Search for the cell housing the specified text and yield its [x, y] center coordinate. 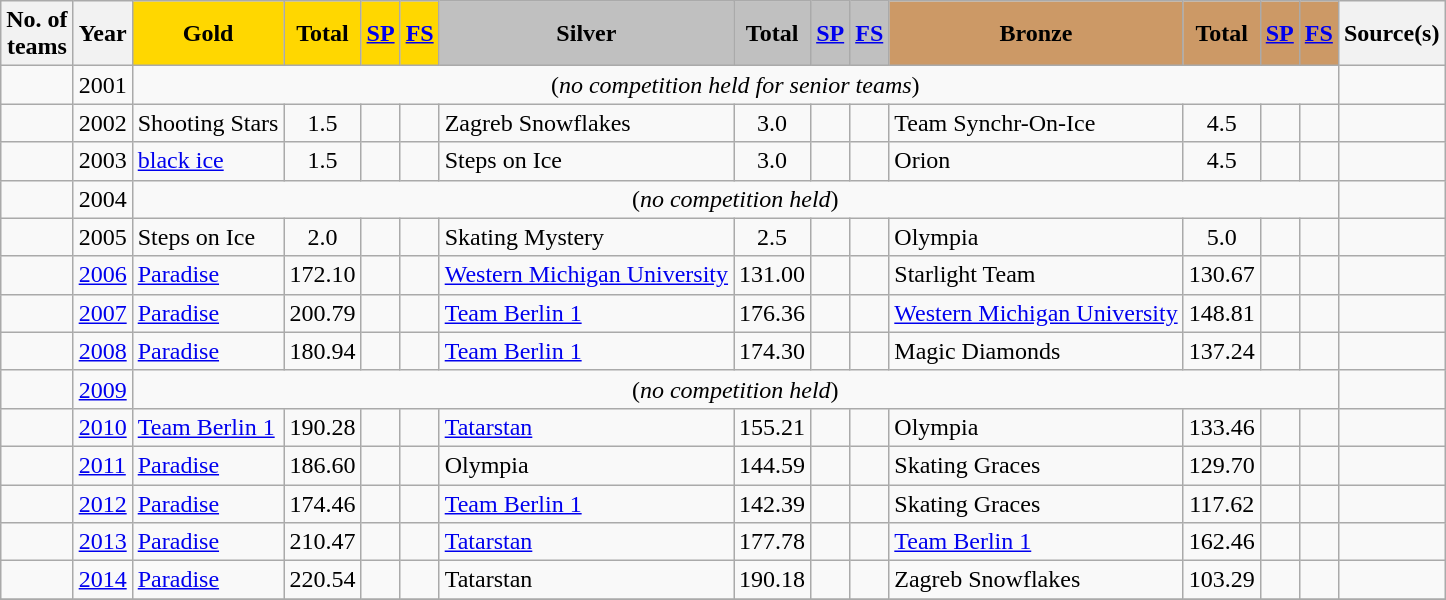
Team Synchr-On-Ice [1036, 123]
148.81 [1222, 313]
Magic Diamonds [1036, 351]
210.47 [322, 542]
190.28 [322, 427]
Starlight Team [1036, 275]
black ice [208, 161]
2014 [102, 580]
162.46 [1222, 542]
174.30 [772, 351]
2007 [102, 313]
2004 [102, 199]
2003 [102, 161]
Orion [1036, 161]
174.46 [322, 503]
220.54 [322, 580]
172.10 [322, 275]
2011 [102, 465]
103.29 [1222, 580]
2008 [102, 351]
Year [102, 34]
142.39 [772, 503]
2001 [102, 85]
186.60 [322, 465]
137.24 [1222, 351]
5.0 [1222, 237]
2.5 [772, 237]
131.00 [772, 275]
177.78 [772, 542]
200.79 [322, 313]
2010 [102, 427]
190.18 [772, 580]
129.70 [1222, 465]
Bronze [1036, 34]
Skating Mystery [586, 237]
2005 [102, 237]
155.21 [772, 427]
176.36 [772, 313]
Gold [208, 34]
144.59 [772, 465]
117.62 [1222, 503]
(no competition held for senior teams) [735, 85]
2013 [102, 542]
Source(s) [1392, 34]
130.67 [1222, 275]
2002 [102, 123]
2012 [102, 503]
2009 [102, 389]
2.0 [322, 237]
Shooting Stars [208, 123]
133.46 [1222, 427]
2006 [102, 275]
No. ofteams [37, 34]
Silver [586, 34]
180.94 [322, 351]
